Locate the cell with the specified text and output its (X, Y) center coordinate. 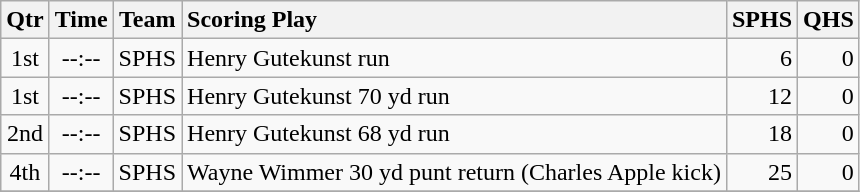
25 (762, 172)
6 (762, 58)
Henry Gutekunst run (454, 58)
Henry Gutekunst 68 yd run (454, 134)
Scoring Play (454, 20)
18 (762, 134)
QHS (829, 20)
Wayne Wimmer 30 yd punt return (Charles Apple kick) (454, 172)
4th (25, 172)
Team (147, 20)
12 (762, 96)
2nd (25, 134)
Henry Gutekunst 70 yd run (454, 96)
Qtr (25, 20)
Time (81, 20)
